Locate the cell with the specified text and output its [X, Y] center coordinate. 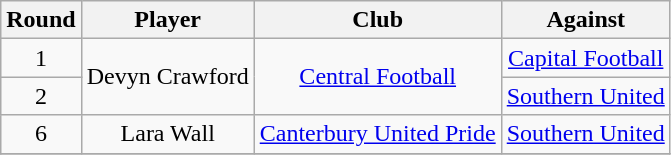
Club [378, 20]
Against [586, 20]
Canterbury United Pride [378, 134]
Lara Wall [168, 134]
Central Football [378, 77]
Capital Football [586, 58]
2 [41, 96]
1 [41, 58]
Round [41, 20]
Player [168, 20]
6 [41, 134]
Devyn Crawford [168, 77]
